Determine the [X, Y] coordinate at the center of the cell enclosing the given text.  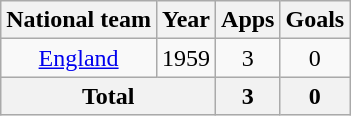
National team [79, 20]
Goals [315, 20]
1959 [186, 58]
Year [186, 20]
England [79, 58]
Apps [248, 20]
Total [108, 96]
